Provide the (X, Y) coordinate of the cell's center where the given text is located.  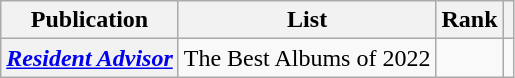
List (307, 20)
Publication (90, 20)
Rank (470, 20)
The Best Albums of 2022 (307, 58)
Resident Advisor (90, 58)
